Pinpoint the cell where the given text exists, returning its (x, y) midpoint coordinate. 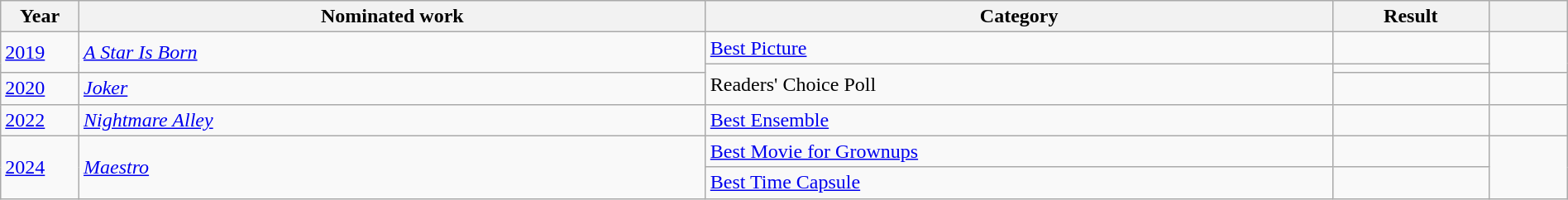
2024 (40, 167)
Readers' Choice Poll (1019, 84)
Year (40, 17)
Best Ensemble (1019, 120)
Nominated work (392, 17)
Category (1019, 17)
Best Movie for Grownups (1019, 151)
Best Time Capsule (1019, 183)
Nightmare Alley (392, 120)
2019 (40, 53)
A Star Is Born (392, 53)
Best Picture (1019, 48)
Maestro (392, 167)
2022 (40, 120)
Result (1411, 17)
Joker (392, 88)
2020 (40, 88)
